Capture the cell that displays the provided text and extract its [x, y] central coordinate. 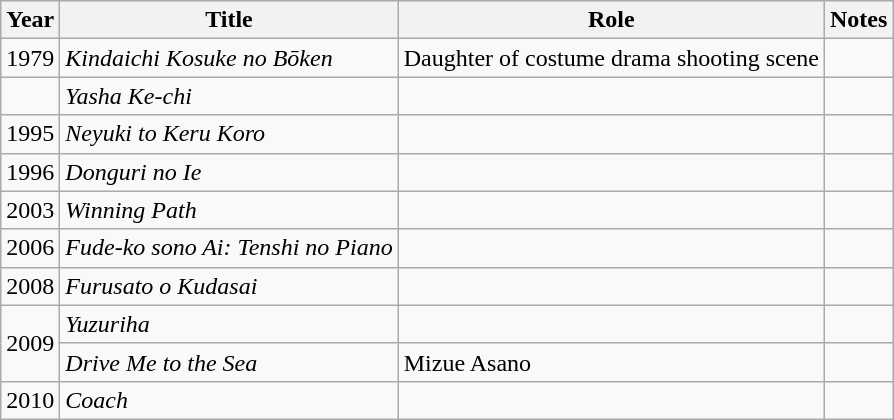
Daughter of costume drama shooting scene [611, 58]
Yuzuriha [229, 324]
Furusato o Kudasai [229, 286]
Fude-ko sono Ai: Tenshi no Piano [229, 248]
Notes [858, 20]
Title [229, 20]
Role [611, 20]
Yasha Ke-chi [229, 96]
2008 [30, 286]
2009 [30, 343]
2006 [30, 248]
1979 [30, 58]
Neyuki to Keru Koro [229, 134]
1995 [30, 134]
Kindaichi Kosuke no Bōken [229, 58]
1996 [30, 172]
Year [30, 20]
Donguri no Ie [229, 172]
2003 [30, 210]
Mizue Asano [611, 362]
Winning Path [229, 210]
Drive Me to the Sea [229, 362]
Coach [229, 400]
2010 [30, 400]
